Search for the cell housing the specified text and yield its [x, y] center coordinate. 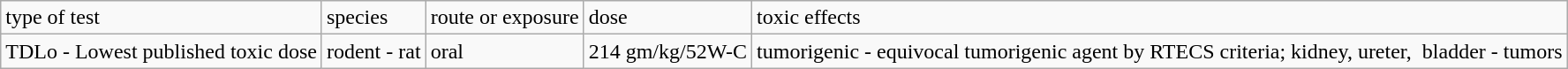
toxic effects [1160, 18]
TDLo - Lowest published toxic dose [162, 51]
dose [667, 18]
rodent - rat [373, 51]
214 gm/kg/52W-C [667, 51]
oral [505, 51]
species [373, 18]
type of test [162, 18]
route or exposure [505, 18]
tumorigenic - equivocal tumorigenic agent by RTECS criteria; kidney, ureter, bladder - tumors [1160, 51]
